Scan for the cell matching the given text and deliver its [x, y] coordinate at center. 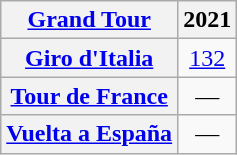
Vuelta a España [90, 134]
Tour de France [90, 96]
Giro d'Italia [90, 58]
Grand Tour [90, 20]
2021 [208, 20]
132 [208, 58]
